Search for the cell housing the specified text and yield its (X, Y) center coordinate. 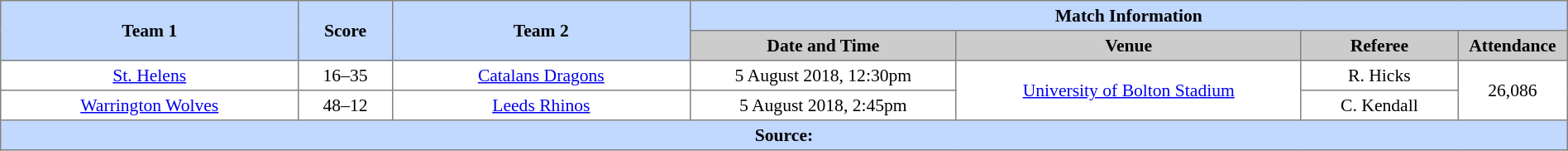
Team 1 (150, 31)
26,086 (1513, 90)
Team 2 (541, 31)
Source: (784, 135)
St. Helens (150, 75)
Attendance (1513, 46)
C. Kendall (1379, 105)
48–12 (346, 105)
Venue (1128, 46)
R. Hicks (1379, 75)
Catalans Dragons (541, 75)
Match Information (1128, 16)
Date and Time (823, 46)
5 August 2018, 12:30pm (823, 75)
Referee (1379, 46)
5 August 2018, 2:45pm (823, 105)
Leeds Rhinos (541, 105)
16–35 (346, 75)
University of Bolton Stadium (1128, 90)
Warrington Wolves (150, 105)
Score (346, 31)
